Identify which cell holds the provided text, then report its (X, Y) central coordinate. 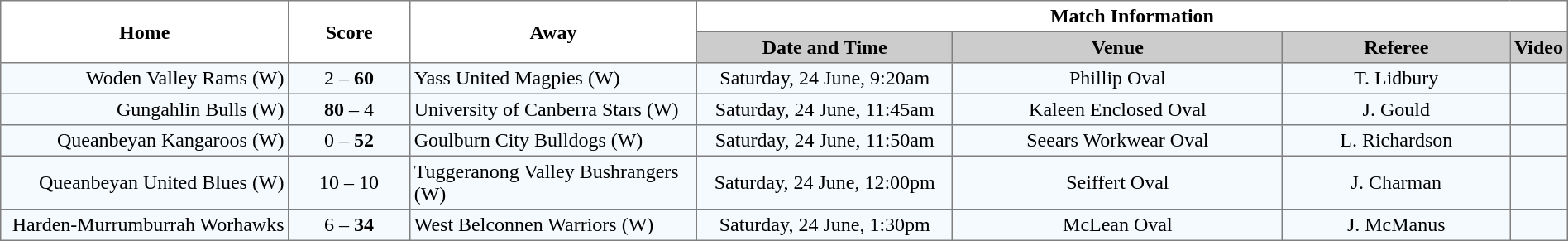
West Belconnen Warriors (W) (552, 225)
0 – 52 (349, 141)
University of Canberra Stars (W) (552, 109)
Gungahlin Bulls (W) (145, 109)
Referee (1396, 47)
Saturday, 24 June, 12:00pm (825, 182)
Harden-Murrumburrah Worhawks (145, 225)
Queanbeyan Kangaroos (W) (145, 141)
Yass United Magpies (W) (552, 79)
Saturday, 24 June, 11:45am (825, 109)
Phillip Oval (1118, 79)
Video (1539, 47)
Seiffert Oval (1118, 182)
2 – 60 (349, 79)
Away (552, 31)
Match Information (1133, 17)
T. Lidbury (1396, 79)
Saturday, 24 June, 9:20am (825, 79)
Queanbeyan United Blues (W) (145, 182)
Goulburn City Bulldogs (W) (552, 141)
Date and Time (825, 47)
Saturday, 24 June, 1:30pm (825, 225)
Woden Valley Rams (W) (145, 79)
80 – 4 (349, 109)
Seears Workwear Oval (1118, 141)
J. Charman (1396, 182)
J. Gould (1396, 109)
Venue (1118, 47)
Kaleen Enclosed Oval (1118, 109)
McLean Oval (1118, 225)
Saturday, 24 June, 11:50am (825, 141)
L. Richardson (1396, 141)
Tuggeranong Valley Bushrangers (W) (552, 182)
10 – 10 (349, 182)
Home (145, 31)
6 – 34 (349, 225)
J. McManus (1396, 225)
Score (349, 31)
